Scan for the cell matching the given text and deliver its [X, Y] coordinate at center. 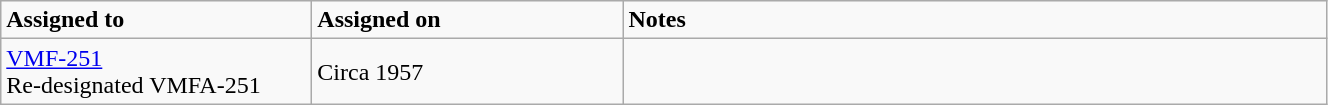
Assigned on [468, 20]
Notes [975, 20]
Circa 1957 [468, 72]
VMF-251Re-designated VMFA-251 [156, 72]
Assigned to [156, 20]
